Find where the given text appears and provide that cell's center as (x, y) coordinate. 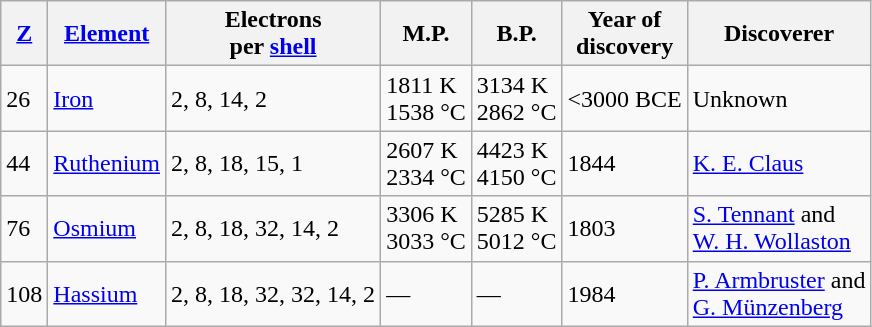
2, 8, 14, 2 (274, 98)
B.P. (516, 34)
76 (24, 228)
4423 K4150 °C (516, 164)
P. Armbruster andG. Münzenberg (779, 294)
26 (24, 98)
3134 K2862 °C (516, 98)
1811 K1538 °C (426, 98)
1984 (624, 294)
3306 K3033 °C (426, 228)
2, 8, 18, 15, 1 (274, 164)
Element (107, 34)
Ruthenium (107, 164)
S. Tennant andW. H. Wollaston (779, 228)
Z (24, 34)
108 (24, 294)
Iron (107, 98)
1844 (624, 164)
<3000 BCE (624, 98)
Osmium (107, 228)
2, 8, 18, 32, 32, 14, 2 (274, 294)
44 (24, 164)
Unknown (779, 98)
1803 (624, 228)
Year ofdiscovery (624, 34)
M.P. (426, 34)
2, 8, 18, 32, 14, 2 (274, 228)
Electrons per shell (274, 34)
Hassium (107, 294)
K. E. Claus (779, 164)
5285 K5012 °C (516, 228)
2607 K2334 °C (426, 164)
Discoverer (779, 34)
